Find where the given text appears and provide that cell's center as (x, y) coordinate. 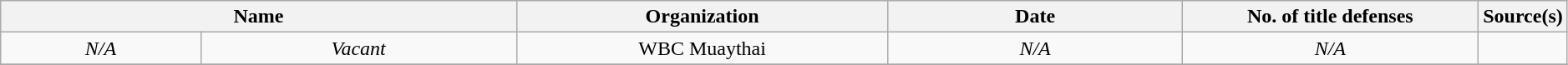
No. of title defenses (1330, 17)
WBC Muaythai (702, 48)
Source(s) (1524, 17)
Vacant (358, 48)
Name (259, 17)
Date (1035, 17)
Organization (702, 17)
